Capture the cell that displays the provided text and extract its [X, Y] central coordinate. 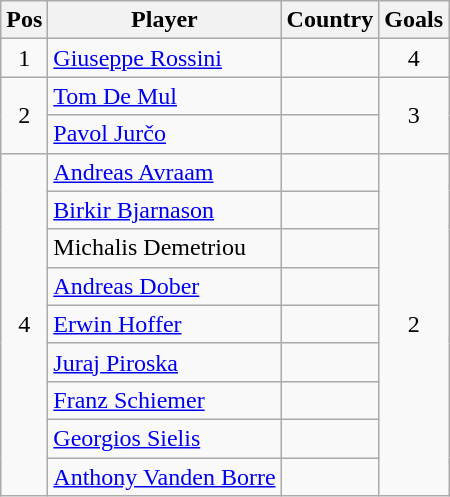
Michalis Demetriou [164, 248]
Anthony Vanden Borre [164, 477]
Giuseppe Rossini [164, 58]
Erwin Hoffer [164, 324]
Pos [24, 20]
Andreas Dober [164, 286]
Country [330, 20]
Andreas Avraam [164, 172]
Franz Schiemer [164, 400]
1 [24, 58]
Juraj Piroska [164, 362]
3 [414, 115]
Player [164, 20]
Tom De Mul [164, 96]
Pavol Jurčo [164, 134]
Birkir Bjarnason [164, 210]
Goals [414, 20]
Georgios Sielis [164, 438]
